Search for the cell housing the specified text and yield its [x, y] center coordinate. 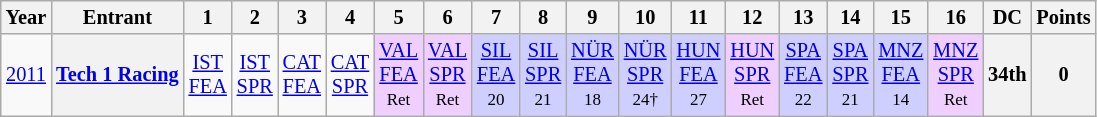
Tech 1 Racing [117, 75]
5 [398, 17]
CATFEA [302, 75]
7 [496, 17]
MNZFEA14 [900, 75]
6 [448, 17]
8 [543, 17]
15 [900, 17]
SPASPR21 [850, 75]
Points [1063, 17]
0 [1063, 75]
HUNFEA27 [699, 75]
2011 [26, 75]
13 [803, 17]
SILFEA20 [496, 75]
CATSPR [350, 75]
SPAFEA22 [803, 75]
DC [1007, 17]
34th [1007, 75]
9 [592, 17]
VALFEARet [398, 75]
4 [350, 17]
Entrant [117, 17]
ISTFEA [208, 75]
NÜRFEA18 [592, 75]
11 [699, 17]
MNZSPRRet [956, 75]
ISTSPR [255, 75]
10 [646, 17]
Year [26, 17]
1 [208, 17]
16 [956, 17]
VALSPRRet [448, 75]
3 [302, 17]
NÜRSPR24† [646, 75]
14 [850, 17]
12 [752, 17]
2 [255, 17]
HUNSPRRet [752, 75]
SILSPR21 [543, 75]
